Provide the [X, Y] coordinate of the cell's center where the given text is located.  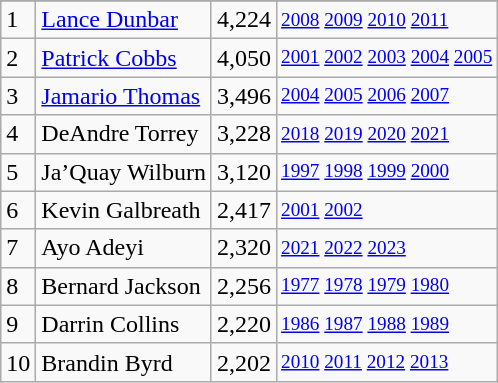
3,496 [244, 96]
2004 2005 2006 2007 [386, 96]
2,202 [244, 362]
3,120 [244, 172]
2021 2022 2023 [386, 248]
8 [18, 286]
3 [18, 96]
2,417 [244, 210]
Ja’Quay Wilburn [124, 172]
2 [18, 58]
Patrick Cobbs [124, 58]
Lance Dunbar [124, 20]
2,320 [244, 248]
1 [18, 20]
1997 1998 1999 2000 [386, 172]
4 [18, 134]
1977 1978 1979 1980 [386, 286]
2008 2009 2010 2011 [386, 20]
2,256 [244, 286]
Brandin Byrd [124, 362]
Jamario Thomas [124, 96]
2010 2011 2012 2013 [386, 362]
7 [18, 248]
4,224 [244, 20]
6 [18, 210]
2,220 [244, 324]
4,050 [244, 58]
2001 2002 2003 2004 2005 [386, 58]
2001 2002 [386, 210]
10 [18, 362]
3,228 [244, 134]
9 [18, 324]
5 [18, 172]
Kevin Galbreath [124, 210]
Bernard Jackson [124, 286]
2018 2019 2020 2021 [386, 134]
1986 1987 1988 1989 [386, 324]
Darrin Collins [124, 324]
Ayo Adeyi [124, 248]
DeAndre Torrey [124, 134]
